Detect which cell encompasses the target text, then output its (X, Y) center coordinate. 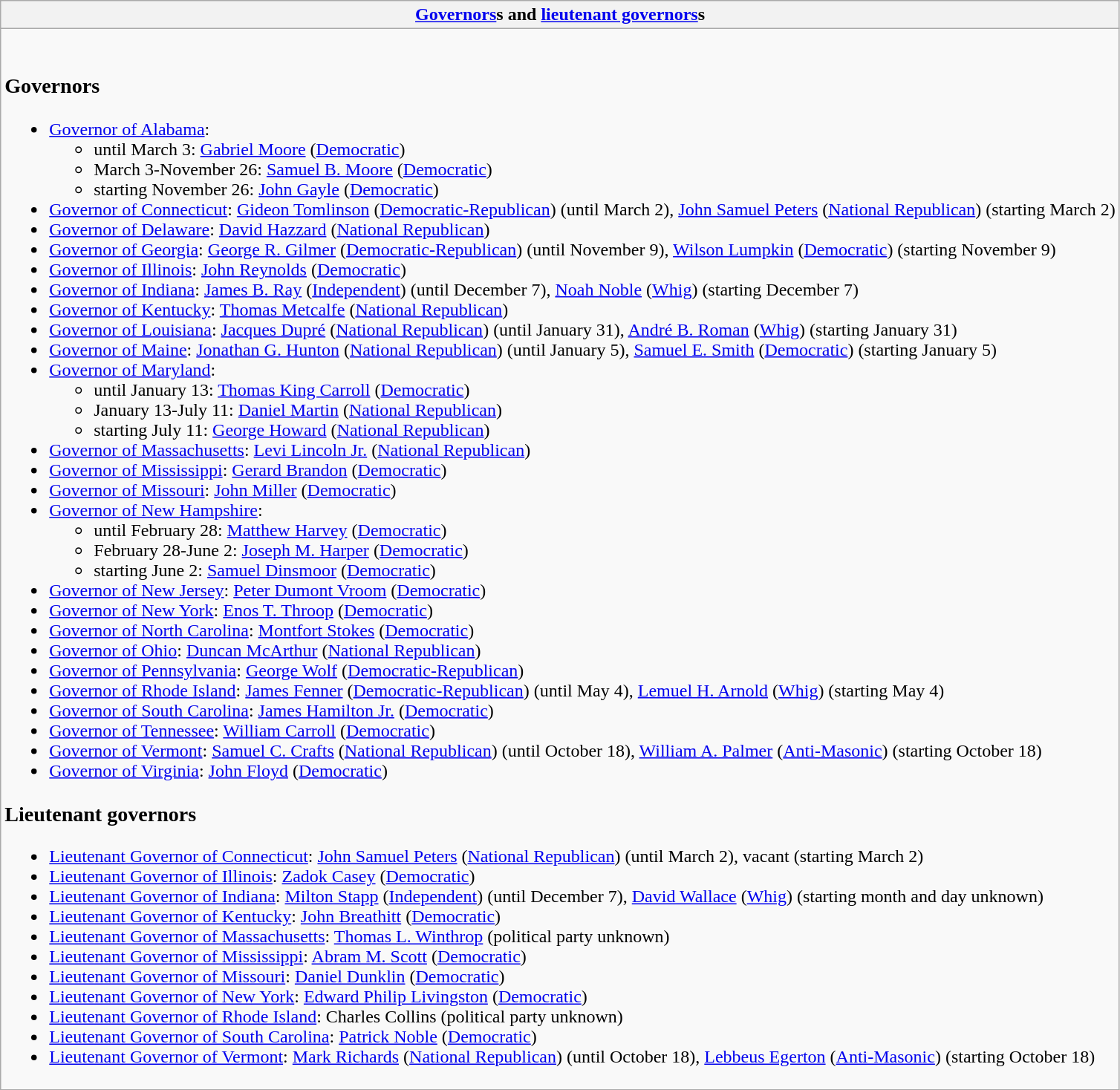
Governorss and lieutenant governorss (560, 15)
